Scan for the cell matching the given text and deliver its (X, Y) coordinate at center. 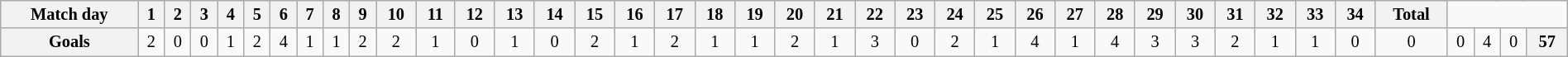
13 (514, 14)
14 (554, 14)
19 (754, 14)
Total (1411, 14)
12 (475, 14)
28 (1115, 14)
5 (257, 14)
23 (915, 14)
24 (954, 14)
29 (1154, 14)
27 (1075, 14)
26 (1035, 14)
Match day (69, 14)
8 (337, 14)
33 (1315, 14)
31 (1235, 14)
34 (1355, 14)
10 (396, 14)
11 (435, 14)
Goals (69, 42)
18 (715, 14)
15 (595, 14)
57 (1546, 42)
22 (875, 14)
21 (834, 14)
20 (795, 14)
30 (1195, 14)
7 (310, 14)
25 (995, 14)
16 (634, 14)
6 (284, 14)
32 (1275, 14)
17 (675, 14)
9 (363, 14)
